Pinpoint the cell where the given text exists, returning its (x, y) midpoint coordinate. 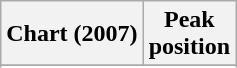
Peakposition (189, 34)
Chart (2007) (72, 34)
